For the text-containing cell, return its midpoint in [x, y] coordinate format. 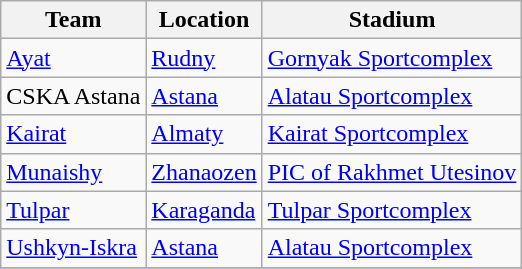
Almaty [204, 134]
Team [74, 20]
Kairat Sportcomplex [392, 134]
Kairat [74, 134]
Munaishy [74, 172]
Karaganda [204, 210]
CSKA Astana [74, 96]
Stadium [392, 20]
PIC of Rakhmet Utesinov [392, 172]
Gornyak Sportcomplex [392, 58]
Rudny [204, 58]
Tulpar Sportcomplex [392, 210]
Zhanaozen [204, 172]
Ayat [74, 58]
Tulpar [74, 210]
Ushkyn-Iskra [74, 248]
Location [204, 20]
